Return (X, Y) of the center of cell containing provided text 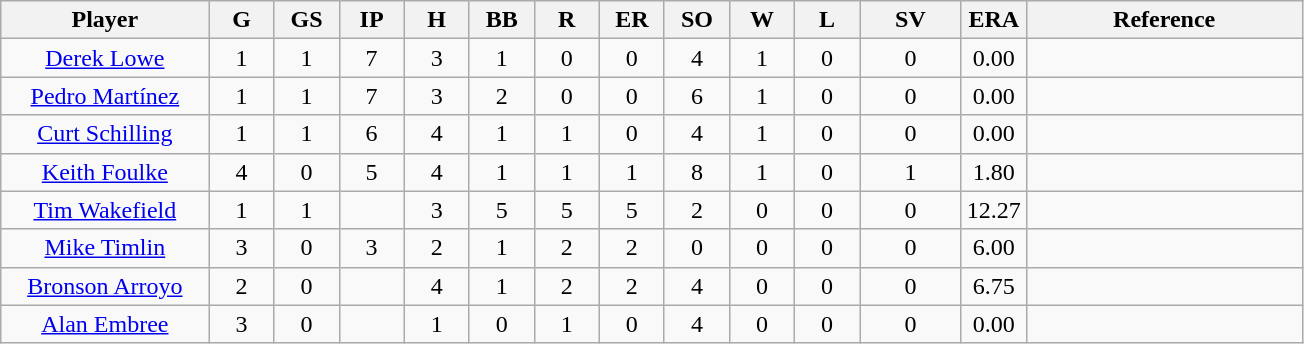
Pedro Martínez (105, 96)
8 (696, 172)
ER (632, 20)
Mike Timlin (105, 248)
IP (372, 20)
Reference (1164, 20)
12.27 (994, 210)
BB (502, 20)
6.00 (994, 248)
Player (105, 20)
Tim Wakefield (105, 210)
Keith Foulke (105, 172)
Alan Embree (105, 324)
Curt Schilling (105, 134)
Bronson Arroyo (105, 286)
H (436, 20)
L (828, 20)
Derek Lowe (105, 58)
1.80 (994, 172)
GS (306, 20)
G (242, 20)
6.75 (994, 286)
SV (911, 20)
W (762, 20)
R (566, 20)
ERA (994, 20)
SO (696, 20)
